Detect which cell encompasses the target text, then output its (x, y) center coordinate. 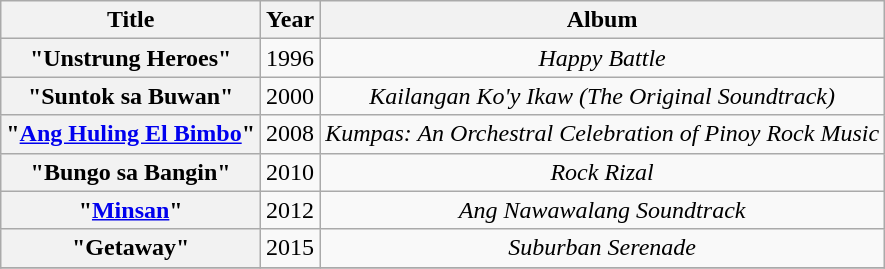
Happy Battle (602, 58)
"Getaway" (131, 248)
"Minsan" (131, 210)
1996 (290, 58)
"Suntok sa Buwan" (131, 96)
2000 (290, 96)
Ang Nawawalang Soundtrack (602, 210)
Suburban Serenade (602, 248)
"Bungo sa Bangin" (131, 172)
Year (290, 20)
"Ang Huling El Bimbo" (131, 134)
Rock Rizal (602, 172)
2010 (290, 172)
2012 (290, 210)
2015 (290, 248)
Kumpas: An Orchestral Celebration of Pinoy Rock Music (602, 134)
2008 (290, 134)
Title (131, 20)
Kailangan Ko'y Ikaw (The Original Soundtrack) (602, 96)
"Unstrung Heroes" (131, 58)
Album (602, 20)
